For the text-containing cell, return its midpoint in [X, Y] coordinate format. 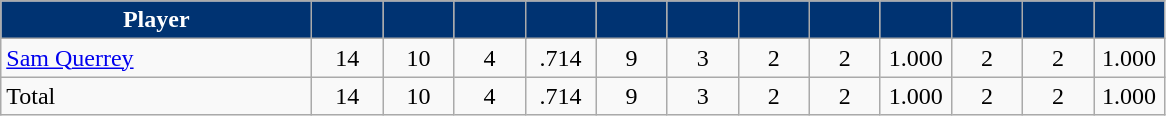
Sam Querrey [156, 58]
Player [156, 20]
Total [156, 96]
